Locate the cell with the specified text and output its [X, Y] center coordinate. 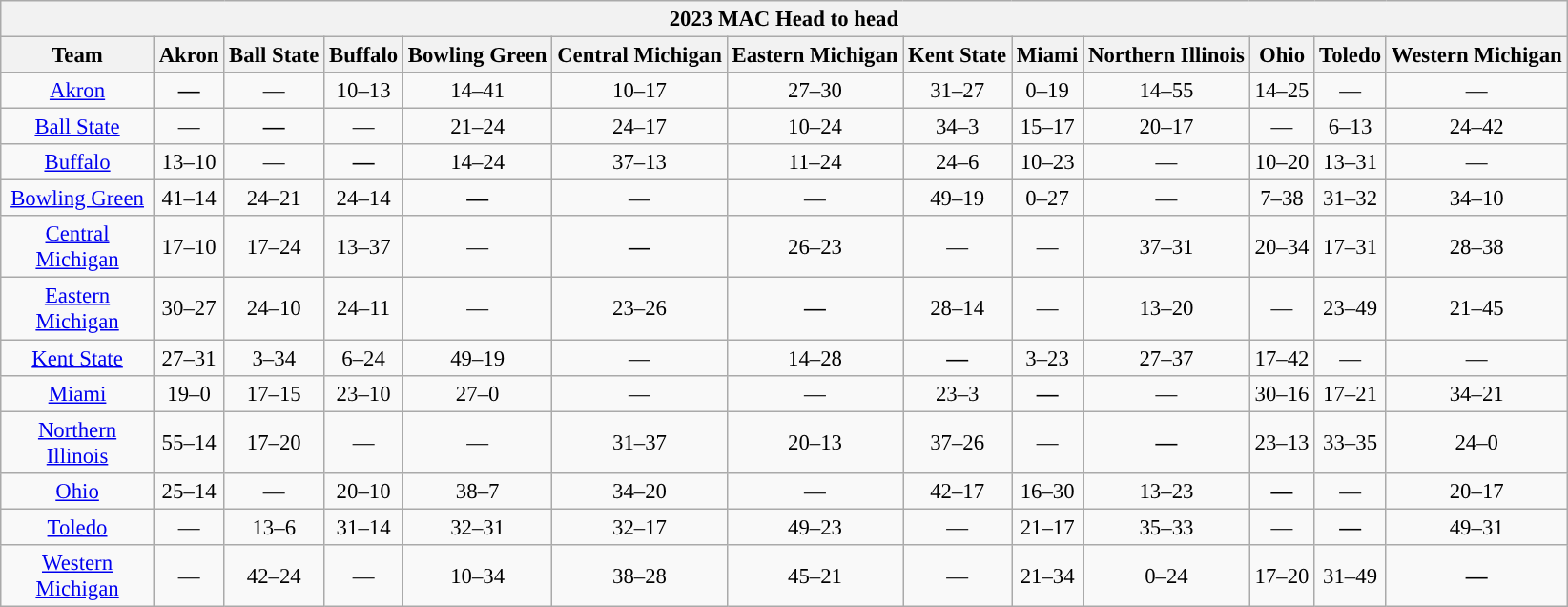
30–16 [1282, 393]
23–49 [1351, 309]
11–24 [815, 162]
0–24 [1167, 576]
10–24 [815, 127]
10–23 [1047, 162]
31–14 [364, 527]
24–21 [275, 199]
34–3 [958, 127]
23–3 [958, 393]
37–26 [958, 443]
19–0 [189, 393]
13–23 [1167, 491]
24–11 [364, 309]
17–15 [275, 393]
7–38 [1282, 199]
13–31 [1351, 162]
17–21 [1351, 393]
21–34 [1047, 576]
23–26 [639, 309]
20–10 [364, 491]
13–10 [189, 162]
0–19 [1047, 91]
49–23 [815, 527]
24–14 [364, 199]
10–34 [477, 576]
38–7 [477, 491]
24–17 [639, 127]
10–17 [639, 91]
55–14 [189, 443]
27–37 [1167, 358]
37–31 [1167, 246]
31–49 [1351, 576]
25–14 [189, 491]
27–0 [477, 393]
38–28 [639, 576]
3–34 [275, 358]
23–13 [1282, 443]
34–20 [639, 491]
21–17 [1047, 527]
30–27 [189, 309]
37–13 [639, 162]
17–31 [1351, 246]
24–10 [275, 309]
28–38 [1476, 246]
24–6 [958, 162]
20–13 [815, 443]
26–23 [815, 246]
6–24 [364, 358]
10–20 [1282, 162]
27–31 [189, 358]
0–27 [1047, 199]
31–37 [639, 443]
17–24 [275, 246]
13–6 [275, 527]
45–21 [815, 576]
15–17 [1047, 127]
13–37 [364, 246]
17–42 [1282, 358]
32–17 [639, 527]
3–23 [1047, 358]
21–24 [477, 127]
6–13 [1351, 127]
24–0 [1476, 443]
28–14 [958, 309]
13–20 [1167, 309]
20–34 [1282, 246]
42–17 [958, 491]
21–45 [1476, 309]
35–33 [1167, 527]
34–10 [1476, 199]
16–30 [1047, 491]
Team [78, 55]
32–31 [477, 527]
24–42 [1476, 127]
33–35 [1351, 443]
23–10 [364, 393]
42–24 [275, 576]
2023 MAC Head to head [784, 19]
14–25 [1282, 91]
14–41 [477, 91]
17–10 [189, 246]
31–32 [1351, 199]
49–31 [1476, 527]
27–30 [815, 91]
10–13 [364, 91]
34–21 [1476, 393]
14–24 [477, 162]
14–28 [815, 358]
14–55 [1167, 91]
31–27 [958, 91]
41–14 [189, 199]
